Provide the [X, Y] coordinate of the cell's center where the given text is located.  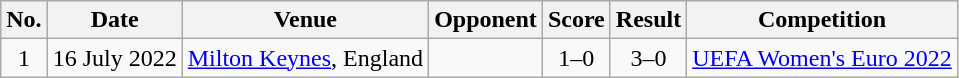
No. [24, 20]
Competition [822, 20]
Opponent [486, 20]
Result [648, 20]
Score [576, 20]
3–0 [648, 58]
Venue [305, 20]
Milton Keynes, England [305, 58]
1–0 [576, 58]
UEFA Women's Euro 2022 [822, 58]
Date [114, 20]
1 [24, 58]
16 July 2022 [114, 58]
